Scan for the cell matching the given text and deliver its (X, Y) coordinate at center. 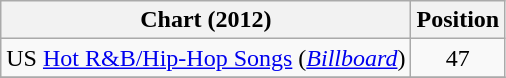
Position (458, 20)
US Hot R&B/Hip-Hop Songs (Billboard) (206, 58)
Chart (2012) (206, 20)
47 (458, 58)
